Scan for the cell matching the given text and deliver its (X, Y) coordinate at center. 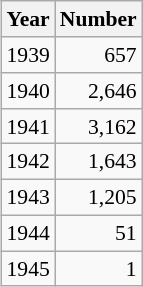
1945 (28, 269)
1,643 (98, 162)
1941 (28, 126)
51 (98, 233)
Year (28, 19)
1,205 (98, 197)
3,162 (98, 126)
2,646 (98, 91)
1939 (28, 55)
1 (98, 269)
657 (98, 55)
1944 (28, 233)
1943 (28, 197)
1940 (28, 91)
1942 (28, 162)
Number (98, 19)
